Capture the cell that displays the provided text and extract its [x, y] central coordinate. 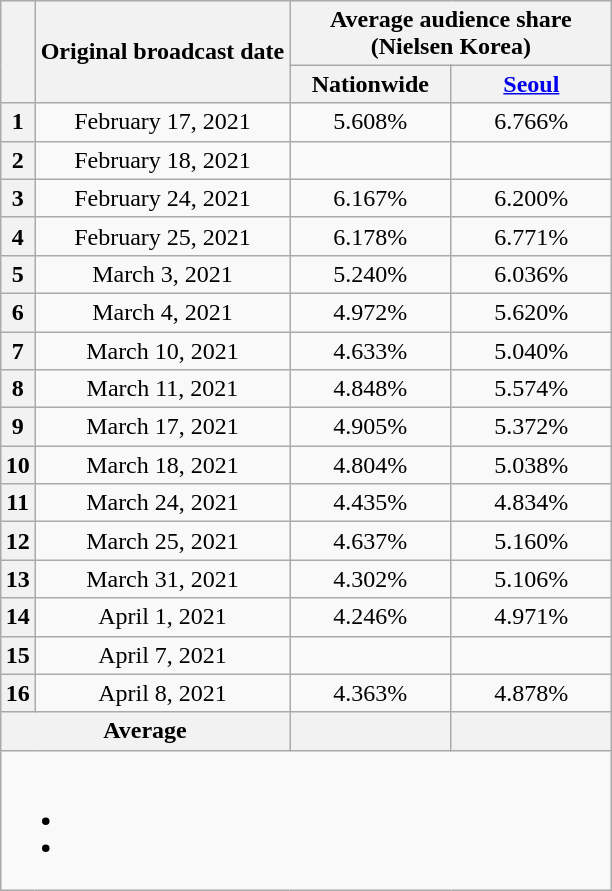
April 1, 2021 [162, 617]
15 [18, 655]
February 24, 2021 [162, 198]
14 [18, 617]
5.608% [370, 122]
Nationwide [370, 84]
5.106% [532, 579]
4.633% [370, 351]
April 8, 2021 [162, 693]
11 [18, 503]
Seoul [532, 84]
March 25, 2021 [162, 541]
5 [18, 274]
5.372% [532, 427]
5.620% [532, 312]
16 [18, 693]
5.240% [370, 274]
6.771% [532, 236]
2 [18, 160]
February 17, 2021 [162, 122]
4.435% [370, 503]
4.637% [370, 541]
6.178% [370, 236]
12 [18, 541]
4.971% [532, 617]
Average audience share(Nielsen Korea) [451, 32]
Original broadcast date [162, 52]
March 31, 2021 [162, 579]
6.766% [532, 122]
4.246% [370, 617]
4.302% [370, 579]
6.200% [532, 198]
4.905% [370, 427]
8 [18, 389]
4.848% [370, 389]
March 4, 2021 [162, 312]
March 24, 2021 [162, 503]
9 [18, 427]
4.804% [370, 465]
5.160% [532, 541]
4.878% [532, 693]
4.363% [370, 693]
March 17, 2021 [162, 427]
3 [18, 198]
1 [18, 122]
February 18, 2021 [162, 160]
Average [145, 731]
4.834% [532, 503]
March 18, 2021 [162, 465]
March 10, 2021 [162, 351]
March 3, 2021 [162, 274]
10 [18, 465]
5.038% [532, 465]
6.167% [370, 198]
April 7, 2021 [162, 655]
6.036% [532, 274]
February 25, 2021 [162, 236]
4 [18, 236]
March 11, 2021 [162, 389]
13 [18, 579]
5.574% [532, 389]
4.972% [370, 312]
7 [18, 351]
5.040% [532, 351]
6 [18, 312]
